Determine the [X, Y] coordinate at the center of the cell enclosing the given text.  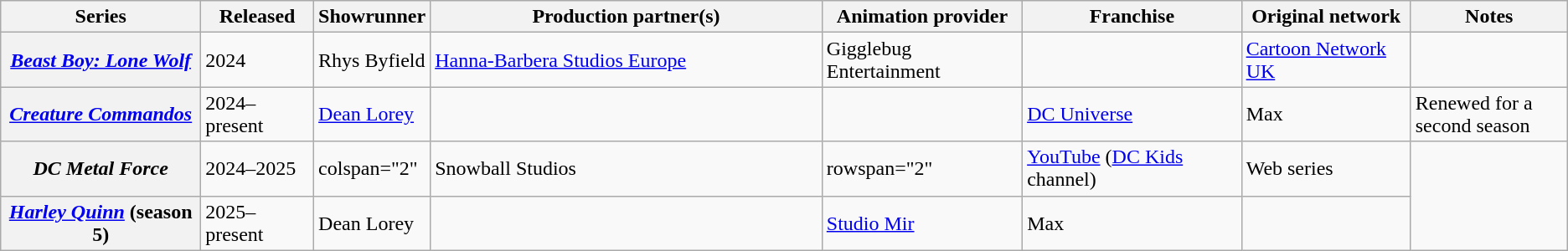
2025–present [258, 223]
Studio Mir [921, 223]
rowspan="2" [921, 169]
DC Universe [1132, 114]
Renewed for a second season [1489, 114]
Rhys Byfield [372, 60]
2024 [258, 60]
DC Metal Force [101, 169]
Production partner(s) [627, 17]
Gigglebug Entertainment [921, 60]
Snowball Studios [627, 169]
Cartoon Network UK [1326, 60]
2024–2025 [258, 169]
colspan="2" [372, 169]
Original network [1326, 17]
Web series [1326, 169]
Animation provider [921, 17]
2024–present [258, 114]
Beast Boy: Lone Wolf [101, 60]
Notes [1489, 17]
YouTube (DC Kids channel) [1132, 169]
Series [101, 17]
Harley Quinn (season 5) [101, 223]
Released [258, 17]
Creature Commandos [101, 114]
Franchise [1132, 17]
Showrunner [372, 17]
Hanna-Barbera Studios Europe [627, 60]
